Identify which cell holds the provided text, then report its (X, Y) central coordinate. 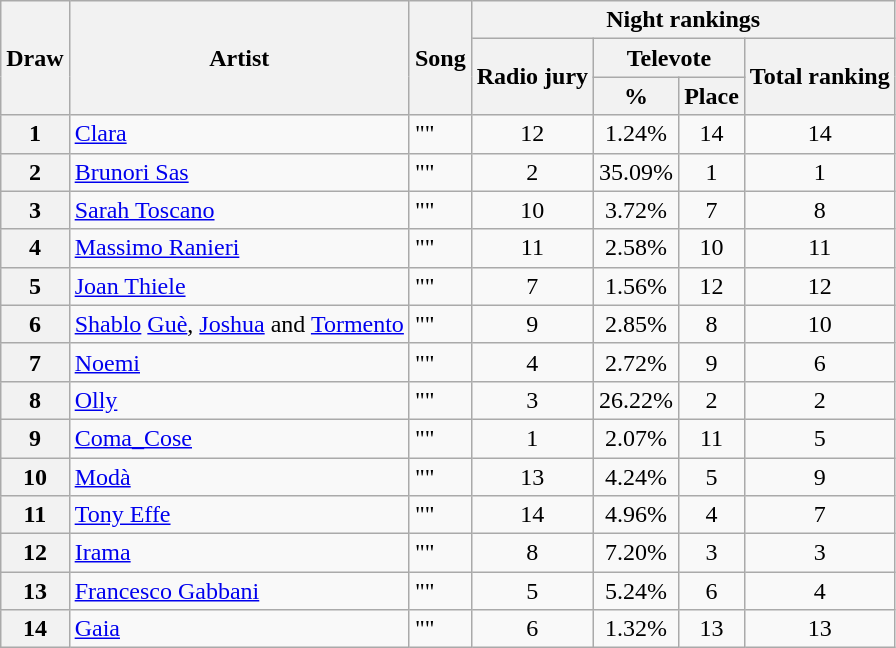
5.24% (636, 591)
Massimo Ranieri (239, 248)
4.24% (636, 477)
Modà (239, 477)
2.72% (636, 362)
Coma_Cose (239, 438)
2.07% (636, 438)
26.22% (636, 400)
3.72% (636, 210)
2.85% (636, 324)
Draw (35, 58)
Sarah Toscano (239, 210)
Irama (239, 553)
Place (712, 96)
Noemi (239, 362)
Shablo Guè, Joshua and Tormento (239, 324)
Radio jury (532, 77)
Tony Effe (239, 515)
4.96% (636, 515)
Artist (239, 58)
% (636, 96)
Song (440, 58)
1.32% (636, 629)
1.56% (636, 286)
Gaia (239, 629)
Olly (239, 400)
Francesco Gabbani (239, 591)
1.24% (636, 134)
2.58% (636, 248)
35.09% (636, 172)
Clara (239, 134)
Night rankings (683, 20)
Total ranking (820, 77)
Joan Thiele (239, 286)
Brunori Sas (239, 172)
Televote (670, 58)
7.20% (636, 553)
